From the cell containing the given text, extract its center point as (x, y) coordinate. 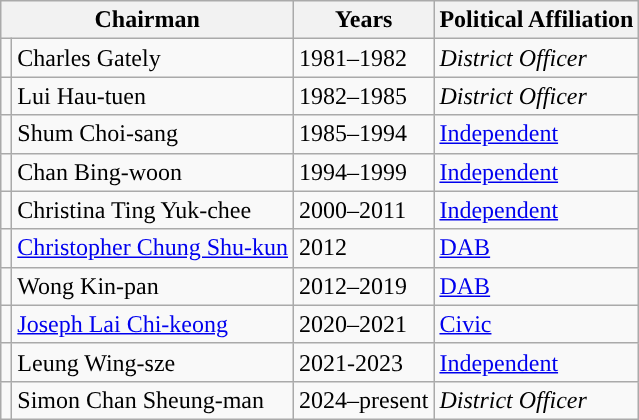
Years (364, 20)
2012–2019 (364, 286)
Political Affiliation (536, 20)
1985–1994 (364, 134)
Simon Chan Sheung-man (153, 400)
2012 (364, 248)
Leung Wing-sze (153, 362)
Chan Bing-woon (153, 172)
2020–2021 (364, 324)
2021-2023 (364, 362)
Civic (536, 324)
Chairman (148, 20)
Christopher Chung Shu-kun (153, 248)
Shum Choi-sang (153, 134)
Charles Gately (153, 58)
1994–1999 (364, 172)
2024–present (364, 400)
Joseph Lai Chi-keong (153, 324)
1982–1985 (364, 96)
Wong Kin-pan (153, 286)
Christina Ting Yuk-chee (153, 210)
2000–2011 (364, 210)
1981–1982 (364, 58)
Lui Hau-tuen (153, 96)
